Pinpoint the cell where the given text exists, returning its (X, Y) midpoint coordinate. 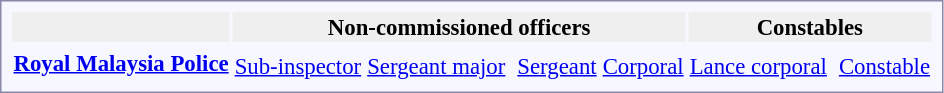
Sergeant major (436, 66)
Sergeant (557, 66)
Constable (884, 66)
Non-commissioned officers (459, 27)
Constables (810, 27)
Sub-inspector (298, 66)
Lance corporal (758, 66)
Corporal (643, 66)
Royal Malaysia Police (121, 63)
